Return [X, Y] of the center of cell containing provided text 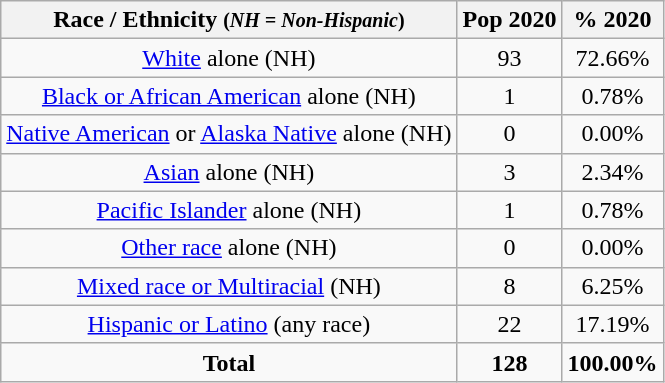
100.00% [612, 362]
Race / Ethnicity (NH = Non-Hispanic) [229, 20]
2.34% [612, 172]
72.66% [612, 58]
128 [510, 362]
22 [510, 324]
Mixed race or Multiracial (NH) [229, 286]
White alone (NH) [229, 58]
17.19% [612, 324]
Other race alone (NH) [229, 248]
Asian alone (NH) [229, 172]
Pop 2020 [510, 20]
Hispanic or Latino (any race) [229, 324]
Total [229, 362]
6.25% [612, 286]
93 [510, 58]
Pacific Islander alone (NH) [229, 210]
8 [510, 286]
% 2020 [612, 20]
3 [510, 172]
Native American or Alaska Native alone (NH) [229, 134]
Black or African American alone (NH) [229, 96]
